For the text-containing cell, return its midpoint in (x, y) coordinate format. 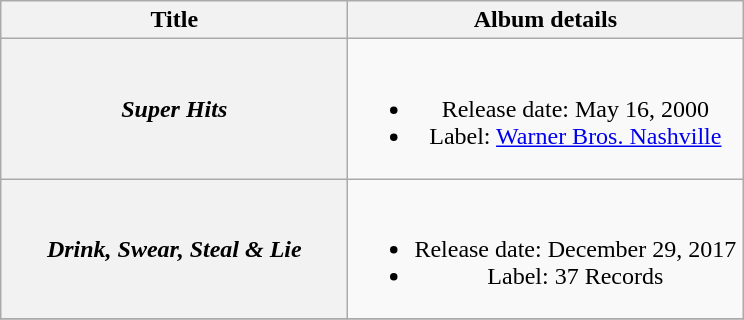
Super Hits (174, 109)
Release date: May 16, 2000Label: Warner Bros. Nashville (546, 109)
Title (174, 20)
Drink, Swear, Steal & Lie (174, 249)
Album details (546, 20)
Release date: December 29, 2017Label: 37 Records (546, 249)
